Locate the cell with the specified text and output its [X, Y] center coordinate. 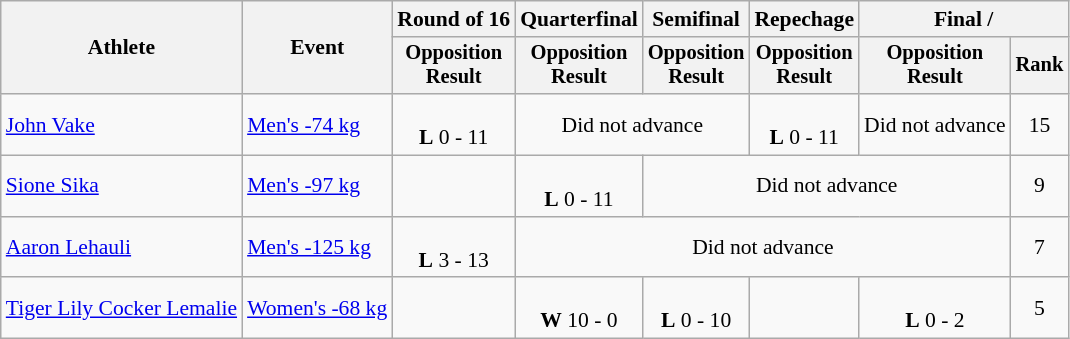
Repechage [804, 19]
John Vake [122, 124]
5 [1040, 308]
Quarterfinal [579, 19]
L 0 - 10 [696, 308]
Event [317, 48]
Men's -97 kg [317, 186]
Men's -74 kg [317, 124]
Rank [1040, 66]
Women's -68 kg [317, 308]
W 10 - 0 [579, 308]
Round of 16 [454, 19]
9 [1040, 186]
L 3 - 13 [454, 248]
Athlete [122, 48]
L 0 - 2 [935, 308]
Aaron Lehauli [122, 248]
15 [1040, 124]
Semifinal [696, 19]
7 [1040, 248]
Final / [964, 19]
Men's -125 kg [317, 248]
Tiger Lily Cocker Lemalie [122, 308]
Sione Sika [122, 186]
